Extract the [x, y] coordinate from the center of the cell holding the provided text.  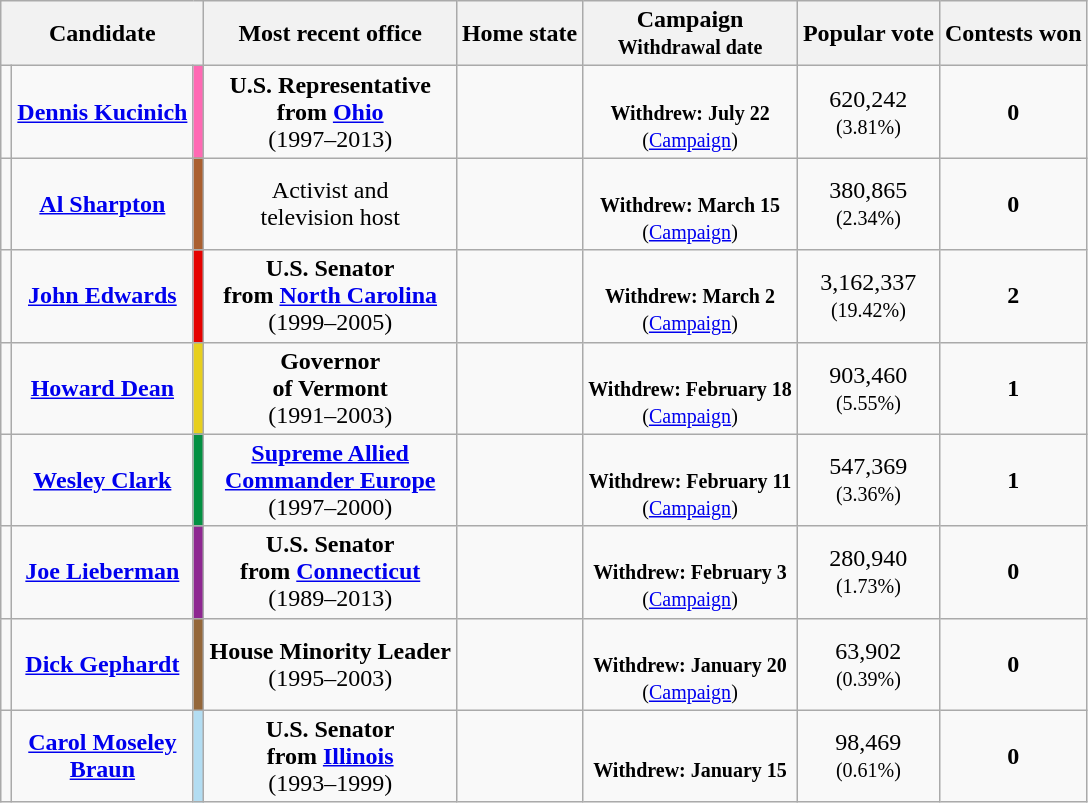
Withdrew: January 20(Campaign) [690, 664]
Wesley Clark [102, 480]
Popular vote [868, 34]
Supreme Allied Commander Europe(1997–2000) [330, 480]
Activist and television host [330, 204]
Home state [519, 34]
63,902(0.39%) [868, 664]
Withdrew: February 11(Campaign) [690, 480]
Dick Gephardt [102, 664]
CampaignWithdrawal date [690, 34]
Dennis Kucinich [102, 112]
U.S. Senatorfrom Connecticut(1989–2013) [330, 572]
903,460(5.55%) [868, 388]
Withdrew: March 2(Campaign) [690, 296]
Candidate [102, 34]
Most recent office [330, 34]
Carol MoseleyBraun [102, 756]
2 [1013, 296]
Al Sharpton [102, 204]
Withdrew: February 18(Campaign) [690, 388]
Howard Dean [102, 388]
547,369 (3.36%) [868, 480]
Withdrew: February 3(Campaign) [690, 572]
Withdrew: January 15 [690, 756]
3,162,337(19.42%) [868, 296]
U.S. Representativefrom Ohio (1997–2013) [330, 112]
House Minority Leader(1995–2003) [330, 664]
Contests won [1013, 34]
Governor of Vermont(1991–2003) [330, 388]
Joe Lieberman [102, 572]
Withdrew: March 15(Campaign) [690, 204]
620,242 (3.81%) [868, 112]
Withdrew: July 22(Campaign) [690, 112]
380,865 (2.34%) [868, 204]
98,469 (0.61%) [868, 756]
280,940 (1.73%) [868, 572]
John Edwards [102, 296]
U.S. Senatorfrom North Carolina(1999–2005) [330, 296]
U.S. Senatorfrom Illinois(1993–1999) [330, 756]
